Detect which cell encompasses the target text, then output its [x, y] center coordinate. 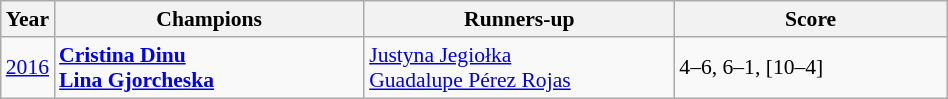
Score [810, 19]
Runners-up [519, 19]
4–6, 6–1, [10–4] [810, 68]
Cristina Dinu Lina Gjorcheska [209, 68]
Justyna Jegiołka Guadalupe Pérez Rojas [519, 68]
2016 [28, 68]
Champions [209, 19]
Year [28, 19]
